Locate the cell with the specified text and output its (X, Y) center coordinate. 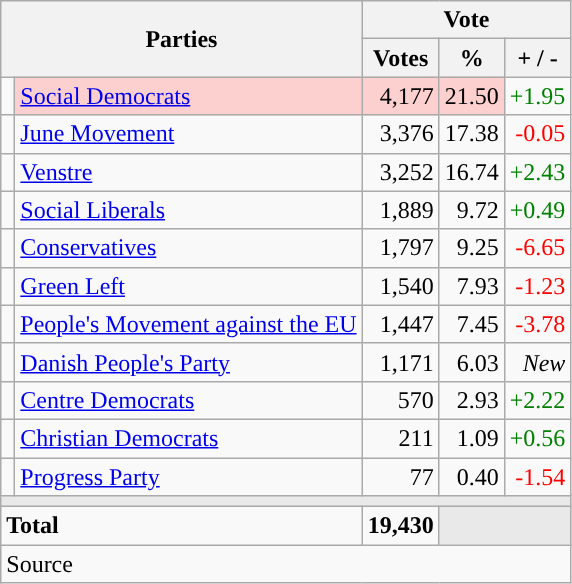
3,252 (400, 172)
-3.78 (538, 324)
Total (182, 526)
People's Movement against the EU (188, 324)
+2.22 (538, 400)
1,171 (400, 362)
% (472, 58)
June Movement (188, 134)
New (538, 362)
+0.56 (538, 438)
Venstre (188, 172)
+1.95 (538, 96)
7.93 (472, 286)
Conservatives (188, 248)
+ / - (538, 58)
+0.49 (538, 210)
6.03 (472, 362)
-0.05 (538, 134)
4,177 (400, 96)
3,376 (400, 134)
1,889 (400, 210)
Social Liberals (188, 210)
9.25 (472, 248)
0.40 (472, 477)
Green Left (188, 286)
Progress Party (188, 477)
17.38 (472, 134)
Source (286, 564)
1,540 (400, 286)
9.72 (472, 210)
21.50 (472, 96)
Votes (400, 58)
Social Democrats (188, 96)
570 (400, 400)
-1.54 (538, 477)
+2.43 (538, 172)
19,430 (400, 526)
2.93 (472, 400)
-1.23 (538, 286)
Christian Democrats (188, 438)
211 (400, 438)
Parties (182, 39)
7.45 (472, 324)
1,797 (400, 248)
-6.65 (538, 248)
1,447 (400, 324)
1.09 (472, 438)
Vote (466, 20)
77 (400, 477)
Centre Democrats (188, 400)
16.74 (472, 172)
Danish People's Party (188, 362)
